Find where the given text appears and provide that cell's center as (x, y) coordinate. 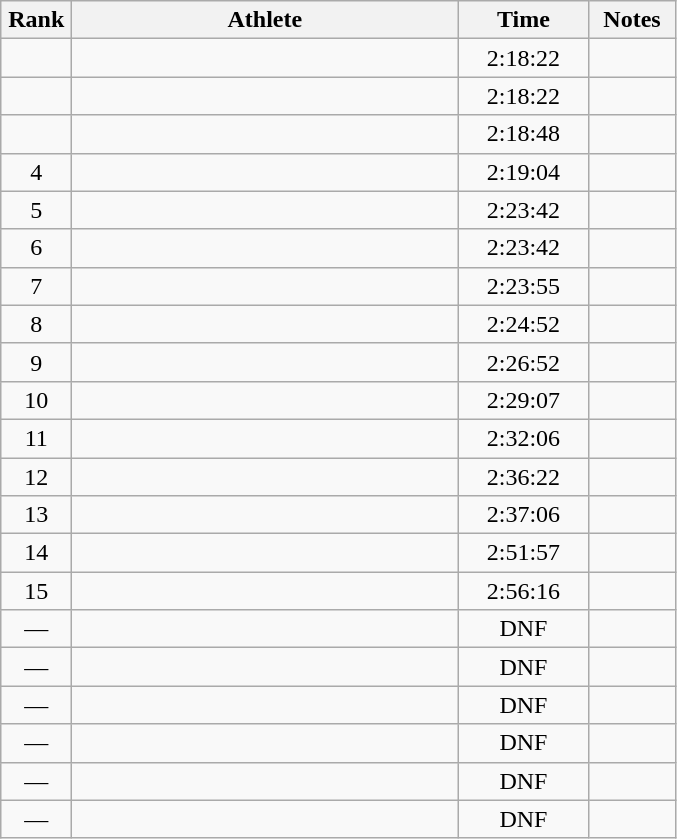
2:24:52 (524, 324)
9 (36, 362)
2:32:06 (524, 438)
11 (36, 438)
Athlete (265, 20)
10 (36, 400)
12 (36, 477)
15 (36, 591)
2:26:52 (524, 362)
Time (524, 20)
2:51:57 (524, 553)
6 (36, 248)
2:37:06 (524, 515)
2:36:22 (524, 477)
13 (36, 515)
2:23:55 (524, 286)
2:19:04 (524, 172)
8 (36, 324)
7 (36, 286)
2:18:48 (524, 134)
5 (36, 210)
2:56:16 (524, 591)
14 (36, 553)
Rank (36, 20)
Notes (632, 20)
4 (36, 172)
2:29:07 (524, 400)
